Locate the cell with the specified text and output its (x, y) center coordinate. 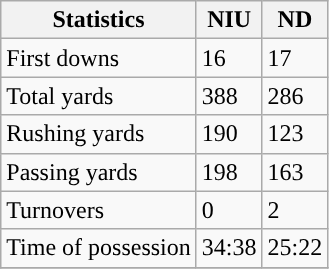
ND (295, 20)
Statistics (99, 20)
Total yards (99, 96)
Time of possession (99, 248)
286 (295, 96)
163 (295, 172)
388 (229, 96)
NIU (229, 20)
16 (229, 58)
0 (229, 210)
Turnovers (99, 210)
17 (295, 58)
2 (295, 210)
198 (229, 172)
34:38 (229, 248)
Rushing yards (99, 134)
123 (295, 134)
Passing yards (99, 172)
25:22 (295, 248)
190 (229, 134)
First downs (99, 58)
